Find where the given text appears and provide that cell's center as (x, y) coordinate. 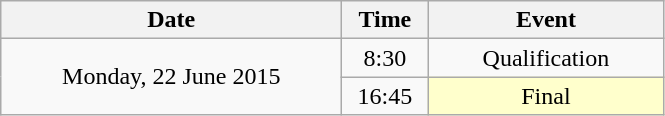
Time (385, 20)
8:30 (385, 58)
16:45 (385, 96)
Monday, 22 June 2015 (172, 77)
Final (546, 96)
Qualification (546, 58)
Event (546, 20)
Date (172, 20)
